Output the (X, Y) coordinate of the center of the cell containing the given text.  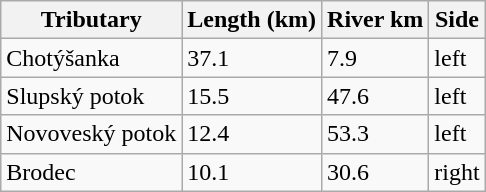
Brodec (92, 172)
Side (457, 20)
10.1 (252, 172)
Tributary (92, 20)
River km (376, 20)
37.1 (252, 58)
Chotýšanka (92, 58)
12.4 (252, 134)
30.6 (376, 172)
Novoveský potok (92, 134)
right (457, 172)
Length (km) (252, 20)
Slupský potok (92, 96)
53.3 (376, 134)
47.6 (376, 96)
7.9 (376, 58)
15.5 (252, 96)
